Detect which cell encompasses the target text, then output its [x, y] center coordinate. 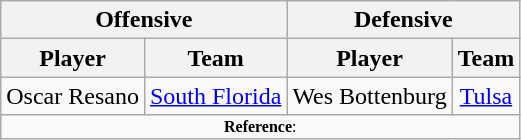
Oscar Resano [73, 96]
Offensive [144, 20]
South Florida [215, 96]
Defensive [404, 20]
Reference: [260, 127]
Wes Bottenburg [370, 96]
Tulsa [486, 96]
